For the text-containing cell, return its midpoint in [x, y] coordinate format. 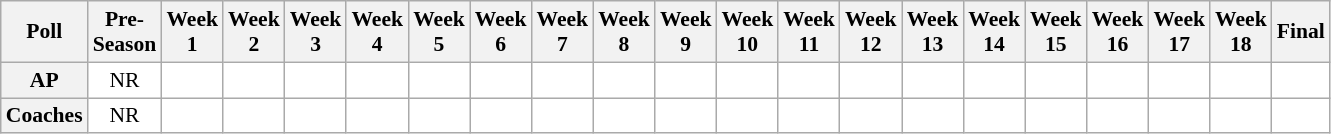
Final [1301, 32]
Week15 [1056, 32]
Week2 [254, 32]
Week5 [439, 32]
AP [44, 80]
Week11 [809, 32]
Week6 [501, 32]
Week3 [316, 32]
Poll [44, 32]
Week8 [624, 32]
Coaches [44, 116]
Week17 [1179, 32]
Week4 [377, 32]
Week10 [748, 32]
Week1 [192, 32]
Week9 [686, 32]
Week12 [871, 32]
Week18 [1241, 32]
Week14 [994, 32]
Week7 [562, 32]
Week16 [1118, 32]
Pre-Season [125, 32]
Week13 [933, 32]
